Locate the cell with the specified text and output its [X, Y] center coordinate. 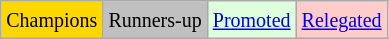
Runners-up [155, 20]
Promoted [252, 20]
Relegated [342, 20]
Champions [52, 20]
